Provide the (x, y) coordinate of the cell's center where the given text is located.  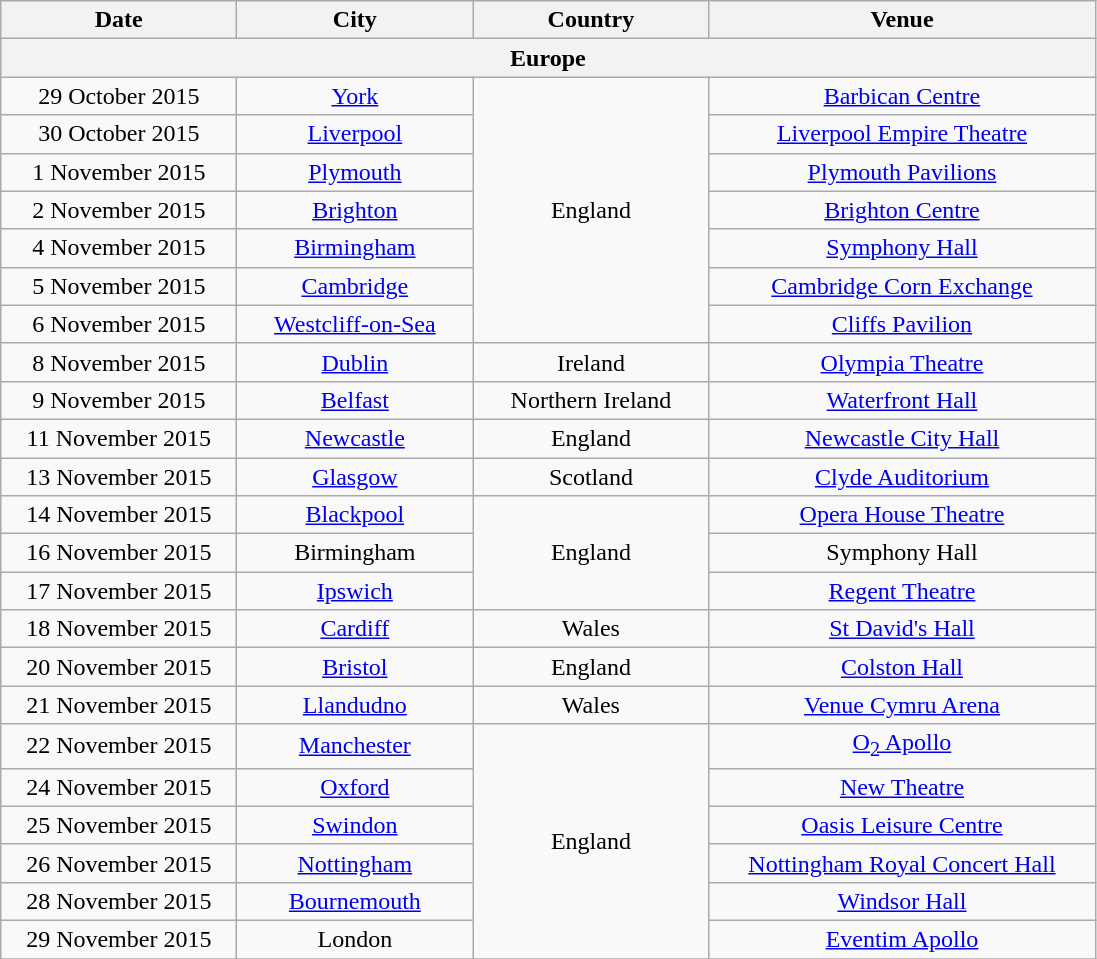
17 November 2015 (119, 591)
Liverpool Empire Theatre (902, 134)
2 November 2015 (119, 210)
28 November 2015 (119, 901)
Eventim Apollo (902, 940)
Liverpool (355, 134)
Cardiff (355, 629)
Barbican Centre (902, 96)
Scotland (591, 477)
Nottingham Royal Concert Hall (902, 863)
Manchester (355, 746)
20 November 2015 (119, 667)
Waterfront Hall (902, 400)
Oxford (355, 787)
18 November 2015 (119, 629)
5 November 2015 (119, 286)
City (355, 20)
Regent Theatre (902, 591)
30 October 2015 (119, 134)
Westcliff-on-Sea (355, 324)
Cliffs Pavilion (902, 324)
Nottingham (355, 863)
Ipswich (355, 591)
Colston Hall (902, 667)
Brighton (355, 210)
O2 Apollo (902, 746)
29 October 2015 (119, 96)
Opera House Theatre (902, 515)
Windsor Hall (902, 901)
Plymouth Pavilions (902, 172)
Belfast (355, 400)
Europe (548, 58)
4 November 2015 (119, 248)
29 November 2015 (119, 940)
13 November 2015 (119, 477)
Bournemouth (355, 901)
London (355, 940)
Cambridge Corn Exchange (902, 286)
24 November 2015 (119, 787)
Country (591, 20)
6 November 2015 (119, 324)
25 November 2015 (119, 825)
Swindon (355, 825)
Llandudno (355, 705)
Newcastle City Hall (902, 438)
Oasis Leisure Centre (902, 825)
Glasgow (355, 477)
York (355, 96)
Blackpool (355, 515)
14 November 2015 (119, 515)
St David's Hall (902, 629)
22 November 2015 (119, 746)
21 November 2015 (119, 705)
Dublin (355, 362)
11 November 2015 (119, 438)
Ireland (591, 362)
Venue Cymru Arena (902, 705)
26 November 2015 (119, 863)
Venue (902, 20)
Plymouth (355, 172)
Clyde Auditorium (902, 477)
9 November 2015 (119, 400)
1 November 2015 (119, 172)
Northern Ireland (591, 400)
New Theatre (902, 787)
Olympia Theatre (902, 362)
8 November 2015 (119, 362)
Brighton Centre (902, 210)
Bristol (355, 667)
Date (119, 20)
Newcastle (355, 438)
16 November 2015 (119, 553)
Cambridge (355, 286)
